Find where the given text appears and provide that cell's center as (X, Y) coordinate. 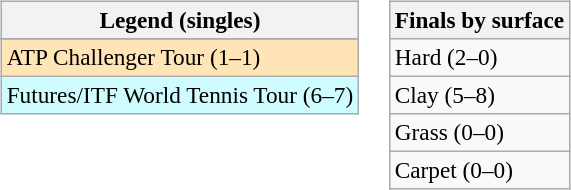
ATP Challenger Tour (1–1) (180, 57)
Grass (0–0) (479, 133)
Clay (5–8) (479, 95)
Legend (singles) (180, 20)
Futures/ITF World Tennis Tour (6–7) (180, 95)
Finals by surface (479, 20)
Hard (2–0) (479, 57)
Carpet (0–0) (479, 171)
